Scan for the cell matching the given text and deliver its [X, Y] coordinate at center. 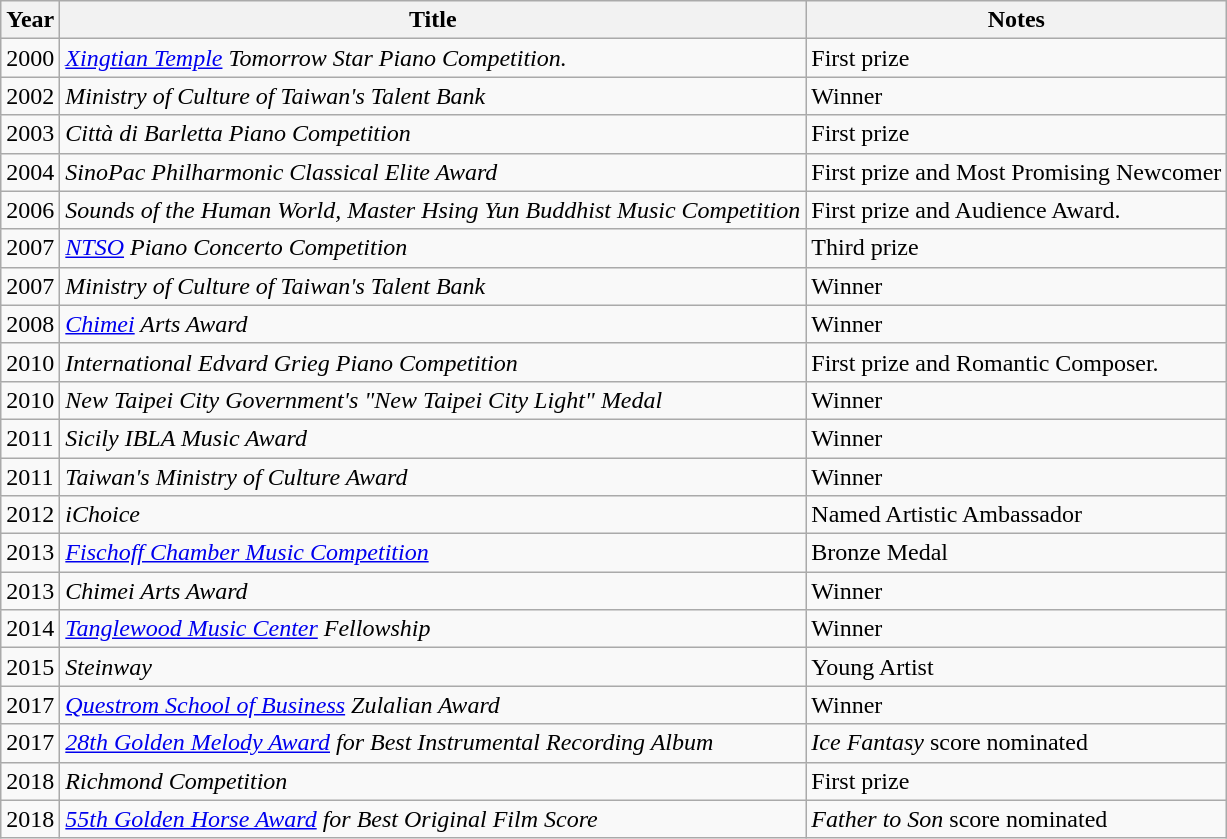
First prize and Audience Award. [1016, 210]
Tanglewood Music Center Fellowship [433, 629]
2004 [30, 172]
Sounds of the Human World, Master Hsing Yun Buddhist Music Competition [433, 210]
Bronze Medal [1016, 553]
NTSO Piano Concerto Competition [433, 248]
2002 [30, 96]
55th Golden Horse Award for Best Original Film Score [433, 819]
Sicily IBLA Music Award [433, 438]
2006 [30, 210]
Fischoff Chamber Music Competition [433, 553]
2014 [30, 629]
SinoPac Philharmonic Classical Elite Award [433, 172]
Steinway [433, 667]
Young Artist [1016, 667]
International Edvard Grieg Piano Competition [433, 362]
2015 [30, 667]
iChoice [433, 515]
Father to Son score nominated [1016, 819]
Richmond Competition [433, 781]
Città di Barletta Piano Competition [433, 134]
2003 [30, 134]
Xingtian Temple Tomorrow Star Piano Competition. [433, 58]
New Taipei City Government's "New Taipei City Light" Medal [433, 400]
Notes [1016, 20]
Questrom School of Business Zulalian Award [433, 705]
First prize and Most Promising Newcomer [1016, 172]
Third prize [1016, 248]
28th Golden Melody Award for Best Instrumental Recording Album [433, 743]
Taiwan's Ministry of Culture Award [433, 477]
2008 [30, 324]
2000 [30, 58]
Title [433, 20]
Named Artistic Ambassador [1016, 515]
Ice Fantasy score nominated [1016, 743]
Year [30, 20]
2012 [30, 515]
First prize and Romantic Composer. [1016, 362]
